Return (X, Y) of the center of cell containing provided text 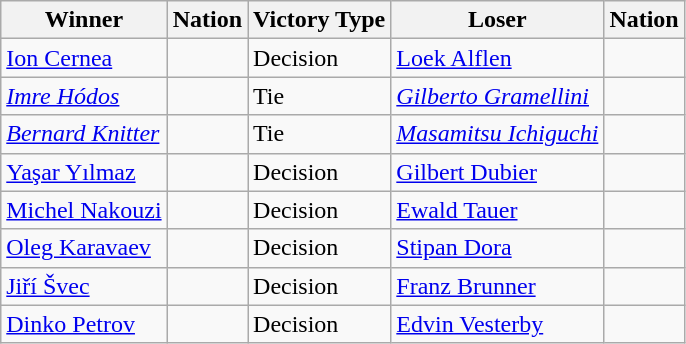
Victory Type (320, 20)
Imre Hódos (84, 96)
Winner (84, 20)
Edvin Vesterby (498, 324)
Gilberto Gramellini (498, 96)
Bernard Knitter (84, 134)
Oleg Karavaev (84, 248)
Loek Alflen (498, 58)
Michel Nakouzi (84, 210)
Masamitsu Ichiguchi (498, 134)
Loser (498, 20)
Ewald Tauer (498, 210)
Jiří Švec (84, 286)
Franz Brunner (498, 286)
Yaşar Yılmaz (84, 172)
Stipan Dora (498, 248)
Gilbert Dubier (498, 172)
Ion Cernea (84, 58)
Dinko Petrov (84, 324)
